Return the [x, y] coordinate for the center point of the cell that contains the specified text.  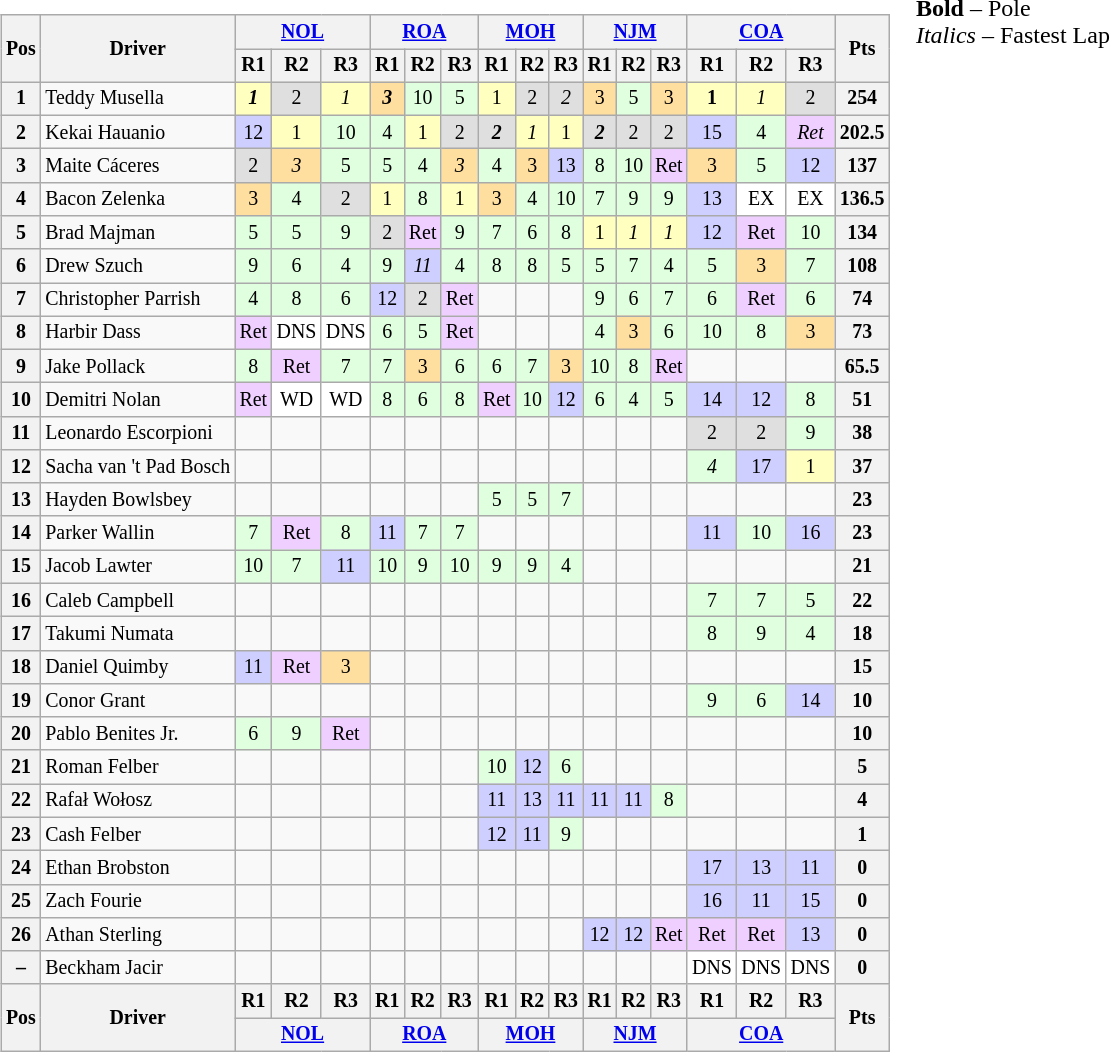
Leonardo Escorpioni [138, 432]
Takumi Numata [138, 634]
Drew Szuch [138, 266]
Harbir Dass [138, 332]
Athan Sterling [138, 934]
Demitri Nolan [138, 400]
24 [20, 868]
Christopher Parrish [138, 300]
Beckham Jacir [138, 968]
136.5 [862, 198]
Sacha van 't Pad Bosch [138, 466]
26 [20, 934]
Roman Felber [138, 766]
Daniel Quimby [138, 666]
Bacon Zelenka [138, 198]
74 [862, 300]
Hayden Bowlsbey [138, 500]
Jacob Lawter [138, 566]
134 [862, 232]
Caleb Campbell [138, 600]
137 [862, 166]
Cash Felber [138, 834]
Zach Fourie [138, 900]
Conor Grant [138, 700]
38 [862, 432]
51 [862, 400]
254 [862, 98]
– [20, 968]
20 [20, 734]
37 [862, 466]
Teddy Musella [138, 98]
Parker Wallin [138, 532]
65.5 [862, 366]
Brad Majman [138, 232]
Maite Cáceres [138, 166]
73 [862, 332]
Jake Pollack [138, 366]
Rafał Wołosz [138, 800]
108 [862, 266]
Kekai Hauanio [138, 132]
202.5 [862, 132]
Ethan Brobston [138, 868]
25 [20, 900]
Pablo Benites Jr. [138, 734]
19 [20, 700]
